Locate the cell with the specified text and output its (X, Y) center coordinate. 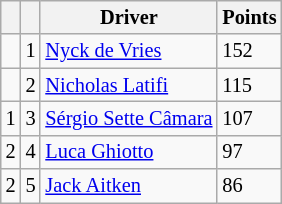
3 (31, 118)
Luca Ghiotto (128, 152)
5 (31, 186)
86 (249, 186)
4 (31, 152)
107 (249, 118)
Sérgio Sette Câmara (128, 118)
115 (249, 85)
Points (249, 17)
97 (249, 152)
Nyck de Vries (128, 51)
Nicholas Latifi (128, 85)
Jack Aitken (128, 186)
152 (249, 51)
Driver (128, 17)
